Extract the (x, y) coordinate from the center of the cell holding the provided text.  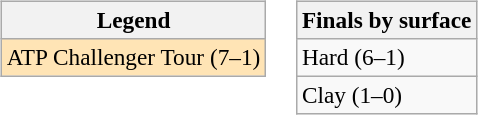
Legend (133, 20)
Finals by surface (387, 20)
Clay (1–0) (387, 95)
Hard (6–1) (387, 57)
ATP Challenger Tour (7–1) (133, 57)
